From the cell containing the given text, extract its center point as (x, y) coordinate. 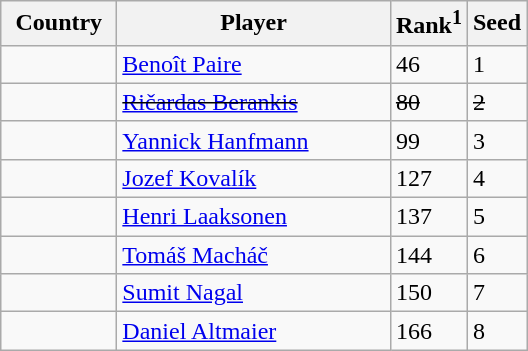
Henri Laaksonen (254, 217)
6 (496, 255)
46 (428, 64)
Jozef Kovalík (254, 178)
166 (428, 331)
Tomáš Macháč (254, 255)
Yannick Hanfmann (254, 140)
127 (428, 178)
144 (428, 255)
Daniel Altmaier (254, 331)
Seed (496, 24)
Ričardas Berankis (254, 102)
Benoît Paire (254, 64)
Sumit Nagal (254, 293)
5 (496, 217)
137 (428, 217)
7 (496, 293)
Player (254, 24)
1 (496, 64)
150 (428, 293)
80 (428, 102)
4 (496, 178)
2 (496, 102)
Rank1 (428, 24)
Country (59, 24)
3 (496, 140)
8 (496, 331)
99 (428, 140)
